For the text-containing cell, return its midpoint in [x, y] coordinate format. 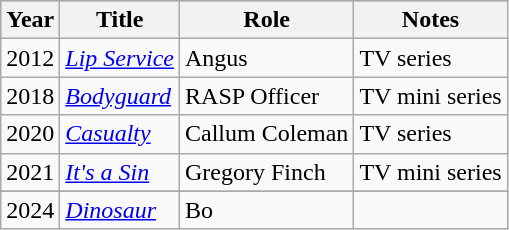
Gregory Finch [267, 172]
Dinosaur [120, 210]
2020 [30, 134]
Year [30, 20]
Notes [430, 20]
2018 [30, 96]
It's a Sin [120, 172]
Role [267, 20]
RASP Officer [267, 96]
2012 [30, 58]
2021 [30, 172]
Angus [267, 58]
Bodyguard [120, 96]
Callum Coleman [267, 134]
Bo [267, 210]
Casualty [120, 134]
Lip Service [120, 58]
Title [120, 20]
2024 [30, 210]
